Identify which cell holds the provided text, then report its (X, Y) central coordinate. 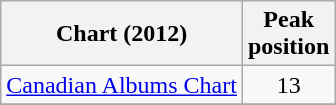
13 (288, 85)
Peakposition (288, 34)
Canadian Albums Chart (122, 85)
Chart (2012) (122, 34)
